Capture the cell that displays the provided text and extract its [X, Y] central coordinate. 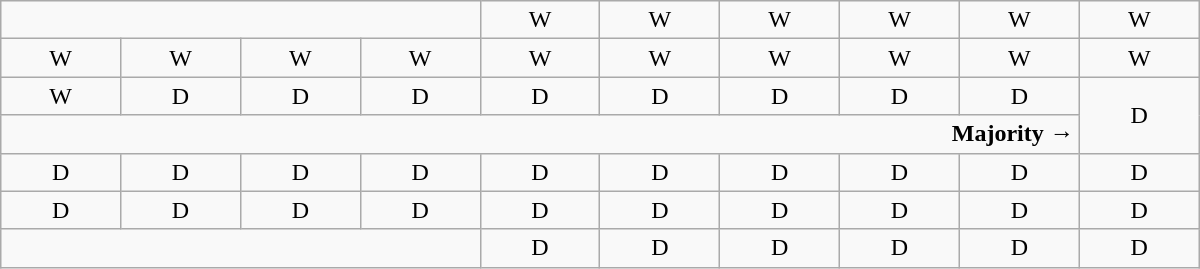
Majority → [540, 134]
